Output the (x, y) coordinate of the center of the cell containing the given text.  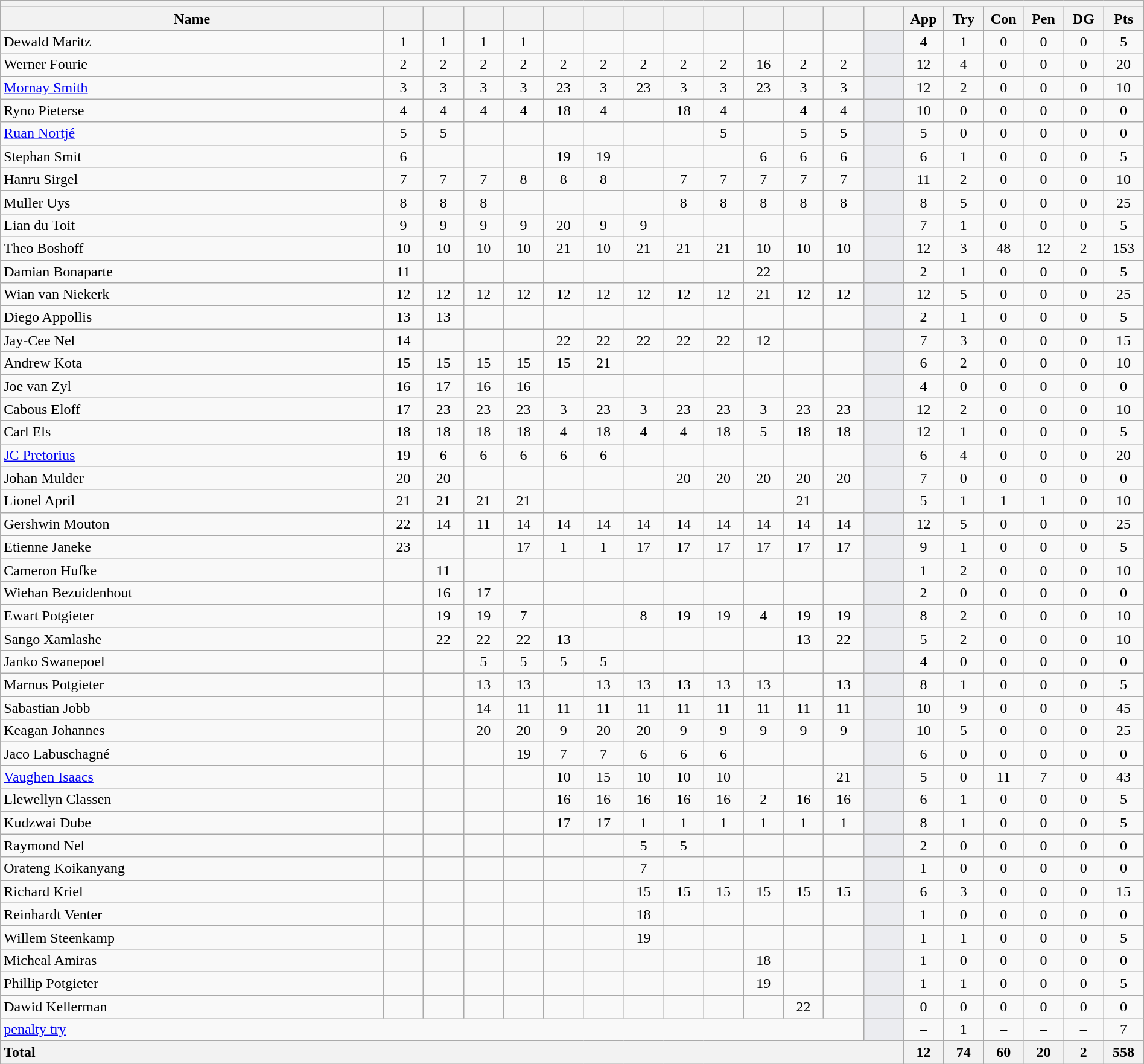
Mornay Smith (192, 88)
Sango Xamlashe (192, 639)
Richard Kriel (192, 891)
45 (1123, 708)
74 (964, 1053)
Phillip Potgieter (192, 983)
Carl Els (192, 432)
153 (1123, 248)
Wian van Niekerk (192, 295)
DG (1084, 19)
Stephan Smit (192, 156)
Johan Mulder (192, 478)
Joe van Zyl (192, 386)
Cabous Eloff (192, 409)
Ewart Potgieter (192, 616)
Keagan Johannes (192, 731)
Andrew Kota (192, 363)
Willem Steenkamp (192, 937)
Diego Appollis (192, 317)
Llewellyn Classen (192, 800)
Name (192, 19)
Wiehan Bezuidenhout (192, 593)
penalty try (432, 1030)
Sabastian Jobb (192, 708)
Jaco Labuschagné (192, 754)
558 (1123, 1053)
Etienne Janeke (192, 547)
Marnus Potgieter (192, 685)
Damian Bonaparte (192, 271)
Vaughen Isaacs (192, 777)
Orateng Koikanyang (192, 868)
App (923, 19)
Try (964, 19)
Ryno Pieterse (192, 110)
Reinhardt Venter (192, 914)
Pen (1043, 19)
Janko Swanepoel (192, 662)
Muller Uys (192, 202)
Theo Boshoff (192, 248)
Total (453, 1053)
Cameron Hufke (192, 570)
JC Pretorius (192, 455)
43 (1123, 777)
48 (1003, 248)
Dawid Kellerman (192, 1006)
Con (1003, 19)
Pts (1123, 19)
60 (1003, 1053)
Werner Fourie (192, 65)
Lian du Toit (192, 225)
Kudzwai Dube (192, 823)
Gershwin Mouton (192, 524)
Ruan Nortjé (192, 133)
Jay-Cee Nel (192, 340)
Hanru Sirgel (192, 179)
Raymond Nel (192, 846)
Dewald Maritz (192, 42)
Micheal Amiras (192, 960)
Lionel April (192, 501)
